Output the (X, Y) coordinate of the center of the cell containing the given text.  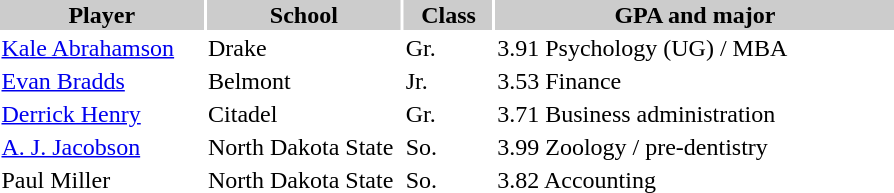
North Dakota State (304, 147)
Player (102, 15)
Kale Abrahamson (102, 48)
3.99 Zoology / pre-dentistry (695, 147)
3.53 Finance (695, 81)
Drake (304, 48)
Belmont (304, 81)
3.91 Psychology (UG) / MBA (695, 48)
Citadel (304, 114)
So. (448, 147)
A. J. Jacobson (102, 147)
Class (448, 15)
Derrick Henry (102, 114)
3.71 Business administration (695, 114)
School (304, 15)
Jr. (448, 81)
GPA and major (695, 15)
Evan Bradds (102, 81)
